Capture the cell that displays the provided text and extract its (x, y) central coordinate. 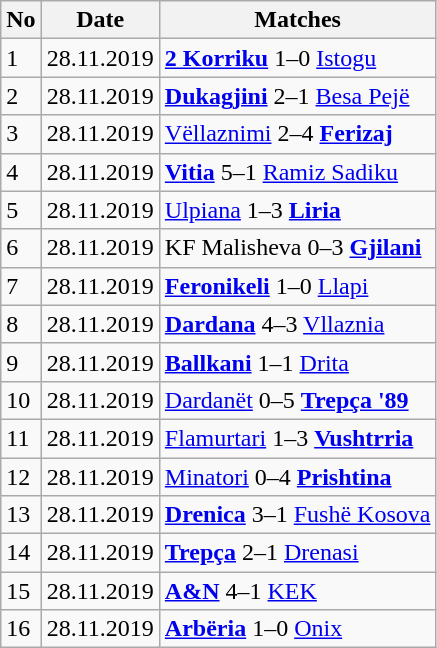
13 (21, 515)
8 (21, 324)
5 (21, 210)
7 (21, 286)
Ulpiana 1–3 Liria (298, 210)
16 (21, 629)
Matches (298, 20)
Dardanët 0–5 Trepça '89 (298, 400)
12 (21, 477)
Vëllaznimi 2–4 Ferizaj (298, 134)
4 (21, 172)
9 (21, 362)
15 (21, 591)
6 (21, 248)
Arbëria 1–0 Onix (298, 629)
Dardana 4–3 Vllaznia (298, 324)
3 (21, 134)
Drenica 3–1 Fushë Kosova (298, 515)
14 (21, 553)
Dukagjini 2–1 Besa Pejë (298, 96)
KF Malisheva 0–3 Gjilani (298, 248)
1 (21, 58)
11 (21, 438)
Vitia 5–1 Ramiz Sadiku (298, 172)
Feronikeli 1–0 Llapi (298, 286)
Date (100, 20)
2 Korriku 1–0 Istogu (298, 58)
No (21, 20)
Flamurtari 1–3 Vushtrria (298, 438)
Ballkani 1–1 Drita (298, 362)
A&N 4–1 KEK (298, 591)
Minatori 0–4 Prishtina (298, 477)
2 (21, 96)
Trepça 2–1 Drenasi (298, 553)
10 (21, 400)
